Identify which cell holds the provided text, then report its (x, y) central coordinate. 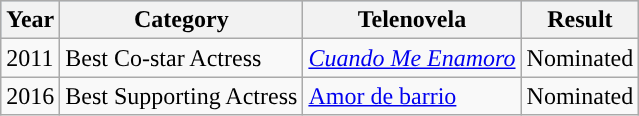
Cuando Me Enamoro (412, 58)
Best Supporting Actress (182, 96)
2016 (30, 96)
Amor de barrio (412, 96)
Year (30, 20)
Telenovela (412, 20)
Category (182, 20)
2011 (30, 58)
Best Co-star Actress (182, 58)
Result (580, 20)
